Locate the cell with the specified text and output its (X, Y) center coordinate. 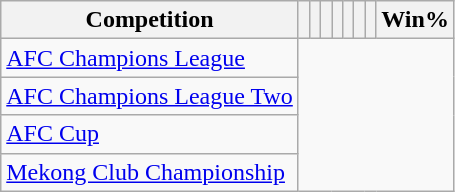
Win% (416, 20)
AFC Cup (150, 134)
Competition (150, 20)
AFC Champions League Two (150, 96)
Mekong Club Championship (150, 172)
AFC Champions League (150, 58)
